Determine the (X, Y) coordinate at the center of the cell enclosing the given text.  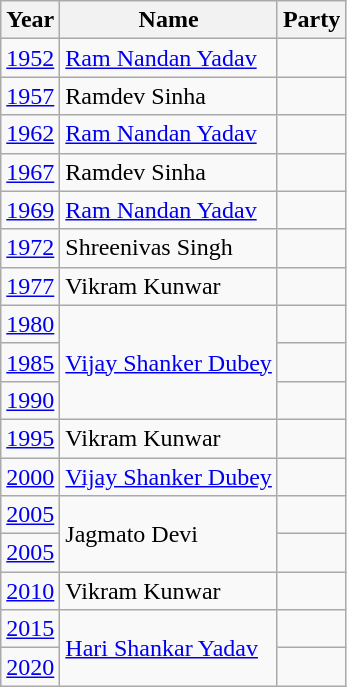
2015 (30, 629)
Hari Shankar Yadav (169, 648)
Shreenivas Singh (169, 248)
Name (169, 20)
1962 (30, 134)
2010 (30, 591)
Year (30, 20)
Party (311, 20)
1990 (30, 400)
1957 (30, 96)
1985 (30, 362)
2000 (30, 477)
Jagmato Devi (169, 534)
1969 (30, 210)
1977 (30, 286)
1972 (30, 248)
1995 (30, 438)
1952 (30, 58)
1980 (30, 324)
1967 (30, 172)
2020 (30, 667)
